Determine the [X, Y] coordinate at the center of the cell enclosing the given text.  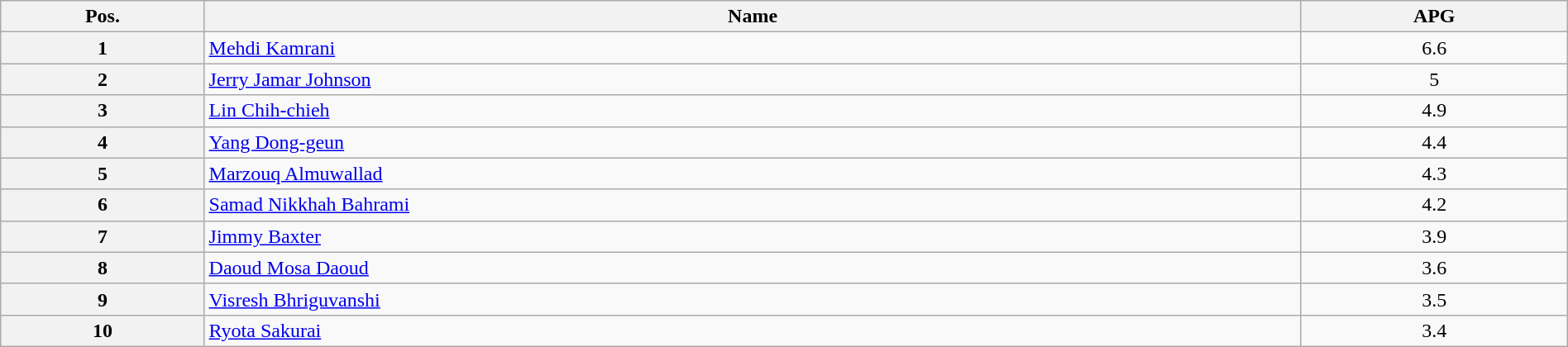
10 [103, 330]
4.3 [1434, 173]
4 [103, 142]
Ryota Sakurai [753, 330]
Lin Chih-chieh [753, 111]
Yang Dong-geun [753, 142]
1 [103, 48]
Name [753, 17]
3.6 [1434, 268]
Marzouq Almuwallad [753, 173]
Jerry Jamar Johnson [753, 79]
8 [103, 268]
Jimmy Baxter [753, 236]
Pos. [103, 17]
APG [1434, 17]
Samad Nikkhah Bahrami [753, 205]
Visresh Bhriguvanshi [753, 299]
7 [103, 236]
Daoud Mosa Daoud [753, 268]
4.2 [1434, 205]
3.5 [1434, 299]
2 [103, 79]
3 [103, 111]
6 [103, 205]
3.9 [1434, 236]
6.6 [1434, 48]
3.4 [1434, 330]
Mehdi Kamrani [753, 48]
4.9 [1434, 111]
4.4 [1434, 142]
9 [103, 299]
